Find where the given text appears and provide that cell's center as (x, y) coordinate. 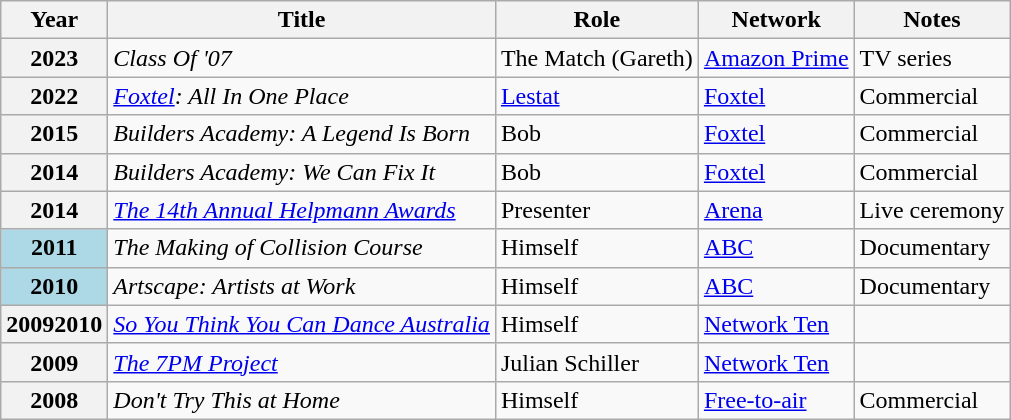
Live ceremony (932, 210)
TV series (932, 58)
The Match (Gareth) (596, 58)
Foxtel: All In One Place (302, 96)
Artscape: Artists at Work (302, 286)
2015 (54, 134)
Role (596, 20)
Class Of '07 (302, 58)
The Making of Collision Course (302, 248)
Presenter (596, 210)
2023 (54, 58)
Year (54, 20)
2011 (54, 248)
Lestat (596, 96)
The 7PM Project (302, 362)
Julian Schiller (596, 362)
Notes (932, 20)
Don't Try This at Home (302, 400)
Network (776, 20)
Builders Academy: A Legend Is Born (302, 134)
Builders Academy: We Can Fix It (302, 172)
2022 (54, 96)
Title (302, 20)
The 14th Annual Helpmann Awards (302, 210)
2010 (54, 286)
So You Think You Can Dance Australia (302, 324)
Arena (776, 210)
2008 (54, 400)
Free-to-air (776, 400)
2009 (54, 362)
Amazon Prime (776, 58)
20092010 (54, 324)
